Find where the given text appears and provide that cell's center as (X, Y) coordinate. 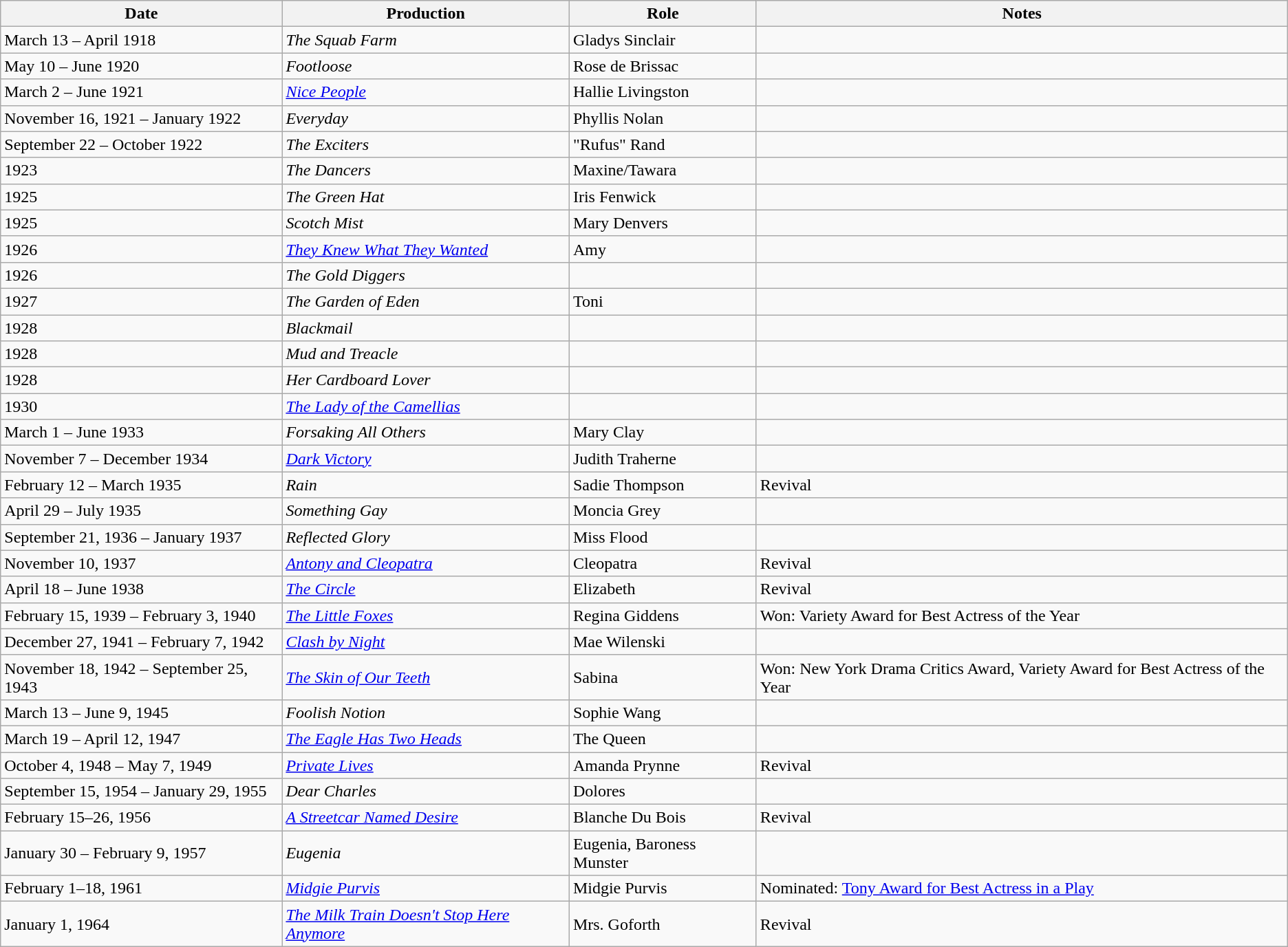
Won: New York Drama Critics Award, Variety Award for Best Actress of the Year (1022, 677)
Blackmail (425, 328)
Foolish Notion (425, 712)
October 4, 1948 – May 7, 1949 (142, 765)
Blanche Du Bois (663, 818)
March 2 – June 1921 (142, 92)
February 15–26, 1956 (142, 818)
Clash by Night (425, 642)
Won: Variety Award for Best Actress of the Year (1022, 616)
Maxine/Tawara (663, 171)
Sophie Wang (663, 712)
Nominated: Tony Award for Best Actress in a Play (1022, 889)
Moncia Grey (663, 511)
Dear Charles (425, 792)
Cleopatra (663, 563)
Hallie Livingston (663, 92)
1923 (142, 171)
January 30 – February 9, 1957 (142, 853)
September 21, 1936 – January 1937 (142, 537)
The Eagle Has Two Heads (425, 739)
The Dancers (425, 171)
The Gold Diggers (425, 275)
November 18, 1942 – September 25, 1943 (142, 677)
Eugenia, Baroness Munster (663, 853)
1930 (142, 406)
Something Gay (425, 511)
September 22 – October 1922 (142, 144)
Eugenia (425, 853)
The Little Foxes (425, 616)
Antony and Cleopatra (425, 563)
September 15, 1954 – January 29, 1955 (142, 792)
Her Cardboard Lover (425, 380)
January 1, 1964 (142, 924)
Everyday (425, 118)
Date (142, 14)
November 7 – December 1934 (142, 459)
Dark Victory (425, 459)
Judith Traherne (663, 459)
December 27, 1941 – February 7, 1942 (142, 642)
Regina Giddens (663, 616)
Mrs. Goforth (663, 924)
Dolores (663, 792)
Miss Flood (663, 537)
March 13 – June 9, 1945 (142, 712)
The Queen (663, 739)
November 16, 1921 – January 1922 (142, 118)
The Exciters (425, 144)
"Rufus" Rand (663, 144)
Footloose (425, 66)
April 18 – June 1938 (142, 589)
Iris Fenwick (663, 197)
The Milk Train Doesn't Stop Here Anymore (425, 924)
Elizabeth (663, 589)
Toni (663, 301)
Production (425, 14)
The Garden of Eden (425, 301)
Sabina (663, 677)
Rain (425, 485)
Amanda Prynne (663, 765)
The Lady of the Camellias (425, 406)
Notes (1022, 14)
Nice People (425, 92)
March 19 – April 12, 1947 (142, 739)
A Streetcar Named Desire (425, 818)
Role (663, 14)
Sadie Thompson (663, 485)
1927 (142, 301)
Reflected Glory (425, 537)
February 15, 1939 – February 3, 1940 (142, 616)
February 1–18, 1961 (142, 889)
Amy (663, 249)
November 10, 1937 (142, 563)
The Squab Farm (425, 40)
The Circle (425, 589)
May 10 – June 1920 (142, 66)
Private Lives (425, 765)
The Skin of Our Teeth (425, 677)
Mary Clay (663, 433)
Mae Wilenski (663, 642)
Gladys Sinclair (663, 40)
February 12 – March 1935 (142, 485)
Mary Denvers (663, 223)
They Knew What They Wanted (425, 249)
March 13 – April 1918 (142, 40)
Scotch Mist (425, 223)
Rose de Brissac (663, 66)
Mud and Treacle (425, 354)
Phyllis Nolan (663, 118)
Forsaking All Others (425, 433)
March 1 – June 1933 (142, 433)
April 29 – July 1935 (142, 511)
The Green Hat (425, 197)
